Pinpoint the cell where the given text exists, returning its (x, y) midpoint coordinate. 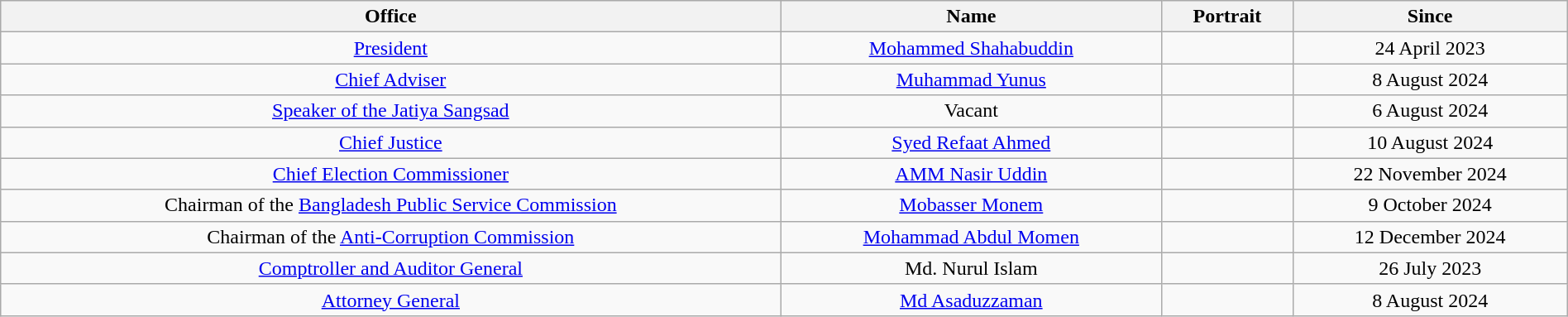
Speaker of the Jatiya Sangsad (390, 111)
22 November 2024 (1430, 174)
Office (390, 17)
Md. Nurul Islam (971, 268)
Vacant (971, 111)
Comptroller and Auditor General (390, 268)
Syed Refaat Ahmed (971, 142)
Chairman of the Bangladesh Public Service Commission (390, 205)
Muhammad Yunus (971, 79)
26 July 2023 (1430, 268)
Chief Justice (390, 142)
10 August 2024 (1430, 142)
Chief Adviser (390, 79)
Mohammad Abdul Momen (971, 237)
Mobasser Monem (971, 205)
Mohammed Shahabuddin (971, 48)
Chairman of the Anti-Corruption Commission (390, 237)
President (390, 48)
Chief Election Commissioner (390, 174)
12 December 2024 (1430, 237)
Md Asaduzzaman (971, 300)
AMM Nasir Uddin (971, 174)
Attorney General (390, 300)
6 August 2024 (1430, 111)
Portrait (1227, 17)
24 April 2023 (1430, 48)
Since (1430, 17)
Name (971, 17)
9 October 2024 (1430, 205)
